Scan for the cell matching the given text and deliver its (x, y) coordinate at center. 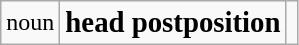
noun (30, 23)
head postposition (173, 23)
